Pinpoint the cell where the given text exists, returning its [X, Y] midpoint coordinate. 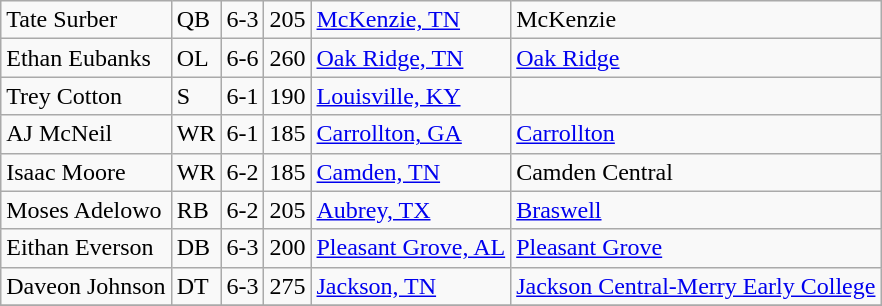
Carrollton [696, 134]
275 [288, 286]
Pleasant Grove [696, 248]
DT [196, 286]
Aubrey, TX [411, 210]
DB [196, 248]
Carrollton, GA [411, 134]
Trey Cotton [86, 96]
Pleasant Grove, AL [411, 248]
AJ McNeil [86, 134]
S [196, 96]
OL [196, 58]
Ethan Eubanks [86, 58]
Oak Ridge, TN [411, 58]
Tate Surber [86, 20]
Eithan Everson [86, 248]
QB [196, 20]
Jackson, TN [411, 286]
Isaac Moore [86, 172]
Daveon Johnson [86, 286]
RB [196, 210]
Braswell [696, 210]
Jackson Central-Merry Early College [696, 286]
6-6 [242, 58]
Moses Adelowo [86, 210]
McKenzie, TN [411, 20]
Camden, TN [411, 172]
McKenzie [696, 20]
Oak Ridge [696, 58]
190 [288, 96]
260 [288, 58]
Louisville, KY [411, 96]
200 [288, 248]
Camden Central [696, 172]
